Search for the cell housing the specified text and yield its [X, Y] center coordinate. 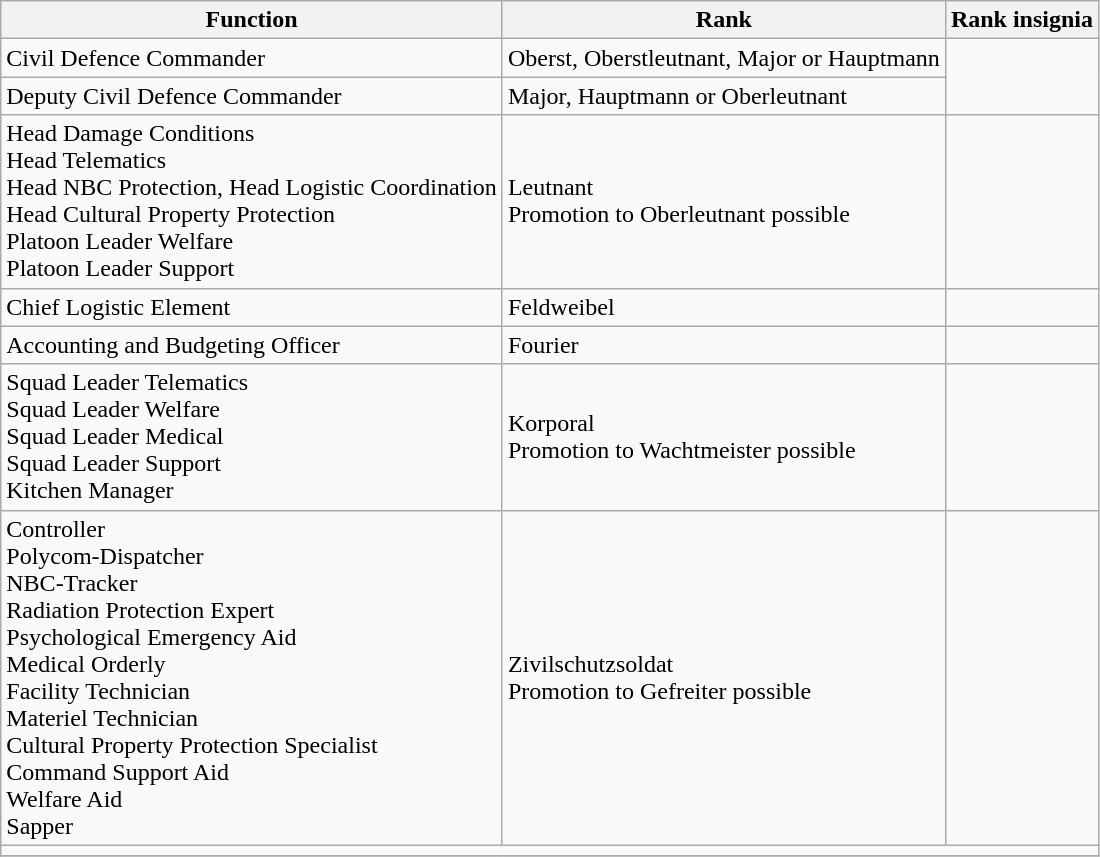
Squad Leader TelematicsSquad Leader WelfareSquad Leader MedicalSquad Leader SupportKitchen Manager [252, 437]
Feldweibel [724, 307]
Deputy Civil Defence Commander [252, 96]
Function [252, 20]
ZivilschutzsoldatPromotion to Gefreiter possible [724, 678]
Fourier [724, 345]
Oberst, Oberstleutnant, Major or Hauptmann [724, 58]
LeutnantPromotion to Oberleutnant possible [724, 202]
Chief Logistic Element [252, 307]
Rank [724, 20]
Civil Defence Commander [252, 58]
KorporalPromotion to Wachtmeister possible [724, 437]
Rank insignia [1022, 20]
Major, Hauptmann or Oberleutnant [724, 96]
Accounting and Budgeting Officer [252, 345]
